Output the (X, Y) coordinate of the center of the cell containing the given text.  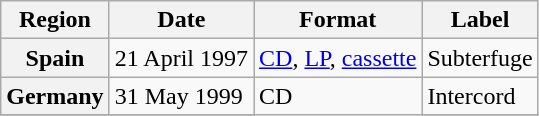
Germany (55, 96)
Spain (55, 58)
Intercord (480, 96)
CD (338, 96)
Date (181, 20)
CD, LP, cassette (338, 58)
Label (480, 20)
Format (338, 20)
Region (55, 20)
21 April 1997 (181, 58)
31 May 1999 (181, 96)
Subterfuge (480, 58)
